From the cell containing the given text, extract its center point as (x, y) coordinate. 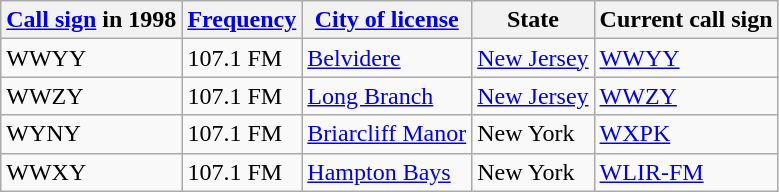
State (533, 20)
WWXY (92, 172)
Current call sign (686, 20)
Long Branch (387, 96)
City of license (387, 20)
Hampton Bays (387, 172)
WYNY (92, 134)
WLIR-FM (686, 172)
Frequency (242, 20)
Call sign in 1998 (92, 20)
Briarcliff Manor (387, 134)
WXPK (686, 134)
Belvidere (387, 58)
